Output the (X, Y) coordinate of the center of the cell containing the given text.  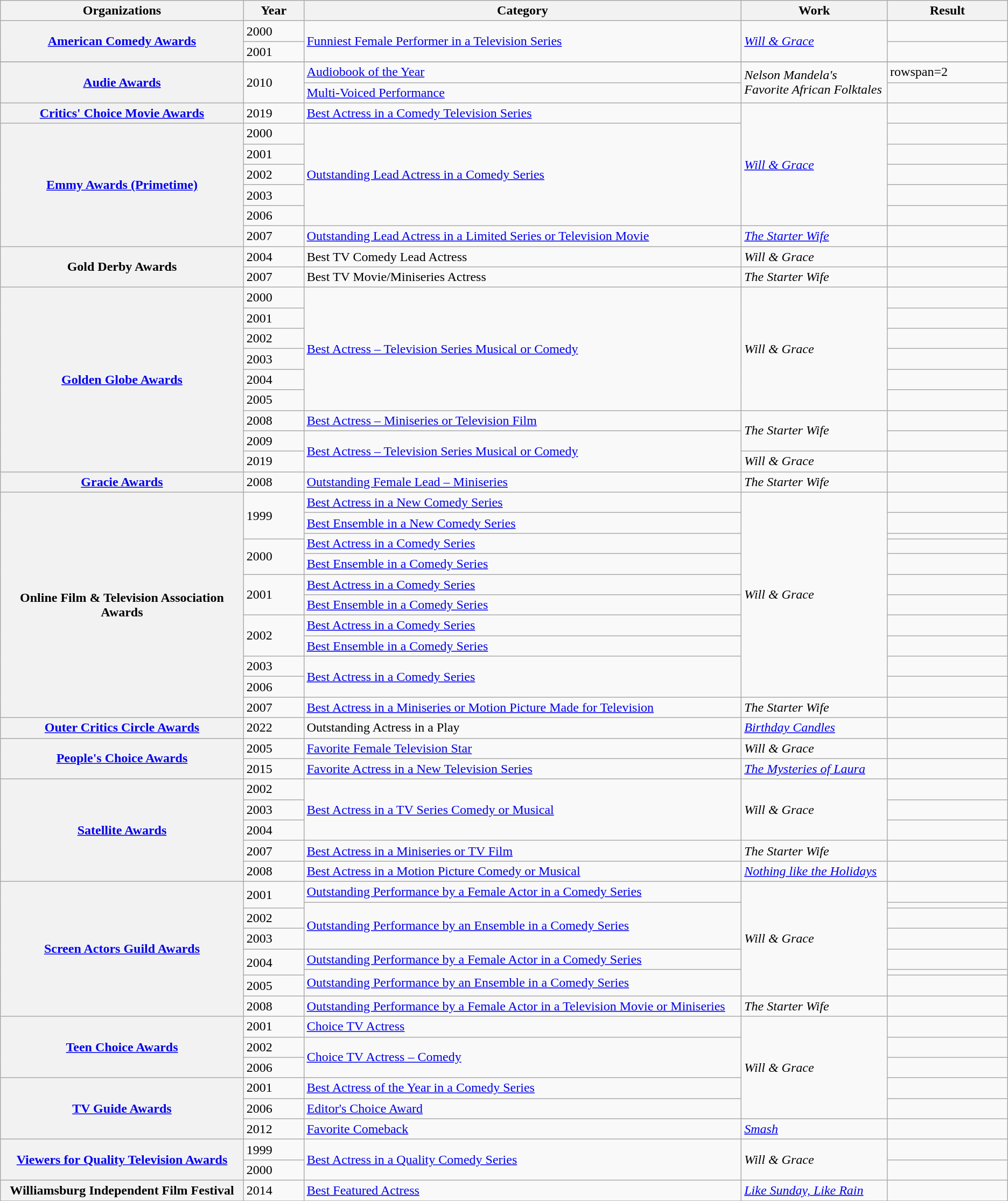
Like Sunday, Like Rain (814, 1190)
Best Actress in a Quality Comedy Series (522, 1160)
Outstanding Lead Actress in a Limited Series or Television Movie (522, 236)
Audie Awards (122, 82)
Best TV Comedy Lead Actress (522, 257)
TV Guide Awards (122, 1108)
Golden Globe Awards (122, 380)
Best Actress – Miniseries or Television Film (522, 420)
Smash (814, 1129)
Best Featured Actress (522, 1190)
Critics' Choice Movie Awards (122, 113)
Outstanding Performance by a Female Actor in a Television Movie or Miniseries (522, 1006)
Organizations (122, 11)
Online Film & Television Association Awards (122, 605)
Best Actress in a Miniseries or TV Film (522, 851)
rowspan=2 (948, 72)
Choice TV Actress – Comedy (522, 1057)
Year (274, 11)
Emmy Awards (Primetime) (122, 185)
Multi-Voiced Performance (522, 93)
Outer Critics Circle Awards (122, 728)
Category (522, 11)
Audiobook of the Year (522, 72)
Birthday Candles (814, 728)
Best Actress in a Comedy Television Series (522, 113)
Best Actress in a Motion Picture Comedy or Musical (522, 871)
2022 (274, 728)
Best Actress in a TV Series Comedy or Musical (522, 810)
Outstanding Lead Actress in a Comedy Series (522, 174)
Best Actress in a New Comedy Series (522, 502)
Favorite Actress in a New Television Series (522, 769)
2012 (274, 1129)
2015 (274, 769)
Viewers for Quality Television Awards (122, 1160)
Best Actress of the Year in a Comedy Series (522, 1088)
People's Choice Awards (122, 758)
Favorite Female Television Star (522, 748)
Best Ensemble in a New Comedy Series (522, 523)
Choice TV Actress (522, 1027)
Work (814, 11)
Gold Derby Awards (122, 267)
2010 (274, 82)
American Comedy Awards (122, 41)
Favorite Comeback (522, 1129)
Outstanding Actress in a Play (522, 728)
Funniest Female Performer in a Television Series (522, 41)
Outstanding Female Lead – Miniseries (522, 482)
Teen Choice Awards (122, 1047)
Result (948, 11)
Editor's Choice Award (522, 1108)
Nelson Mandela's Favorite African Folktales (814, 82)
2014 (274, 1190)
2009 (274, 441)
Screen Actors Guild Awards (122, 949)
Nothing like the Holidays (814, 871)
The Mysteries of Laura (814, 769)
Best Actress in a Miniseries or Motion Picture Made for Television (522, 707)
Williamsburg Independent Film Festival (122, 1190)
Satellite Awards (122, 830)
Gracie Awards (122, 482)
Best TV Movie/Miniseries Actress (522, 277)
